Find where the given text appears and provide that cell's center as [X, Y] coordinate. 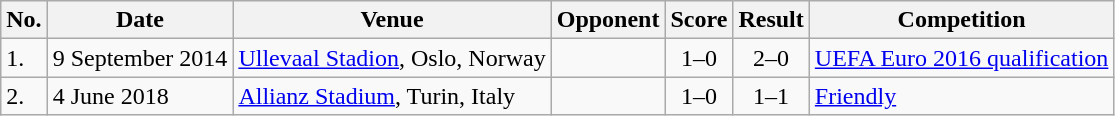
2. [24, 96]
9 September 2014 [140, 58]
Ullevaal Stadion, Oslo, Norway [392, 58]
Score [699, 20]
Competition [962, 20]
1–1 [771, 96]
Result [771, 20]
UEFA Euro 2016 qualification [962, 58]
Allianz Stadium, Turin, Italy [392, 96]
1. [24, 58]
No. [24, 20]
Opponent [608, 20]
Date [140, 20]
Friendly [962, 96]
2–0 [771, 58]
Venue [392, 20]
4 June 2018 [140, 96]
